Identify which cell holds the provided text, then report its (x, y) central coordinate. 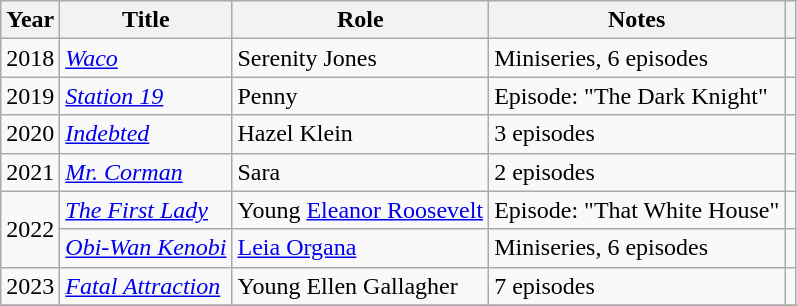
Mr. Corman (146, 172)
Serenity Jones (360, 58)
Indebted (146, 134)
Year (30, 20)
2019 (30, 96)
Hazel Klein (360, 134)
3 episodes (637, 134)
Leia Organa (360, 248)
2 episodes (637, 172)
Role (360, 20)
Station 19 (146, 96)
2022 (30, 229)
Penny (360, 96)
2021 (30, 172)
Title (146, 20)
Episode: "That White House" (637, 210)
The First Lady (146, 210)
2020 (30, 134)
Young Ellen Gallagher (360, 286)
Notes (637, 20)
Sara (360, 172)
Episode: "The Dark Knight" (637, 96)
2018 (30, 58)
7 episodes (637, 286)
Young Eleanor Roosevelt (360, 210)
Waco (146, 58)
Fatal Attraction (146, 286)
2023 (30, 286)
Obi-Wan Kenobi (146, 248)
